From the cell containing the given text, extract its center point as [x, y] coordinate. 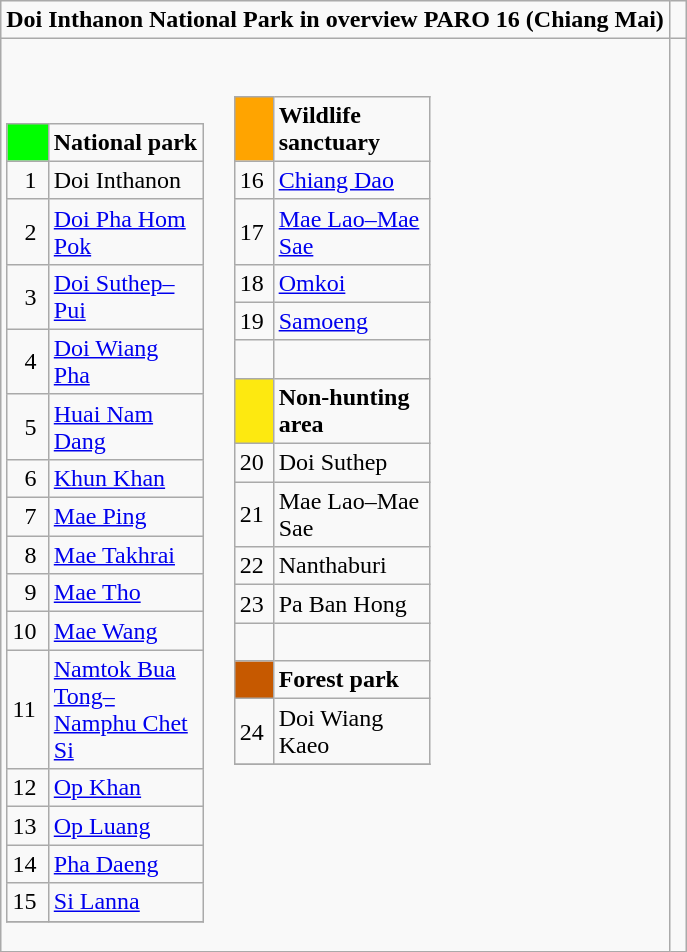
Khun Khan [126, 478]
Mae Tho [126, 593]
Namtok Bua Tong–Namphu Chet Si [126, 710]
23 [254, 604]
Mae Ping [126, 517]
Wildlife sanctuary [352, 128]
Mae Takhrai [126, 555]
Doi Wiang Kaeo [352, 732]
Doi Pha Hom Pok [126, 232]
Forest park [352, 680]
Doi Wiang Pha [126, 362]
Samoeng [352, 321]
National park [126, 142]
22 [254, 566]
6 [28, 478]
Mae Wang [126, 631]
14 [28, 864]
Omkoi [352, 283]
Doi Inthanon [126, 180]
24 [254, 732]
21 [254, 514]
5 [28, 426]
1 [28, 180]
8 [28, 555]
Op Khan [126, 788]
Doi Inthanon National Park in overview PARO 16 (Chiang Mai) [336, 20]
9 [28, 593]
Pha Daeng [126, 864]
10 [28, 631]
19 [254, 321]
18 [254, 283]
3 [28, 296]
Nanthaburi [352, 566]
20 [254, 463]
11 [28, 710]
4 [28, 362]
2 [28, 232]
16 [254, 180]
13 [28, 826]
Doi Suthep–Pui [126, 296]
Doi Suthep [352, 463]
12 [28, 788]
Pa Ban Hong [352, 604]
Si Lanna [126, 902]
7 [28, 517]
Huai Nam Dang [126, 426]
Chiang Dao [352, 180]
Non-hunting area [352, 410]
15 [28, 902]
Op Luang [126, 826]
17 [254, 232]
